Locate the cell with the specified text and output its (X, Y) center coordinate. 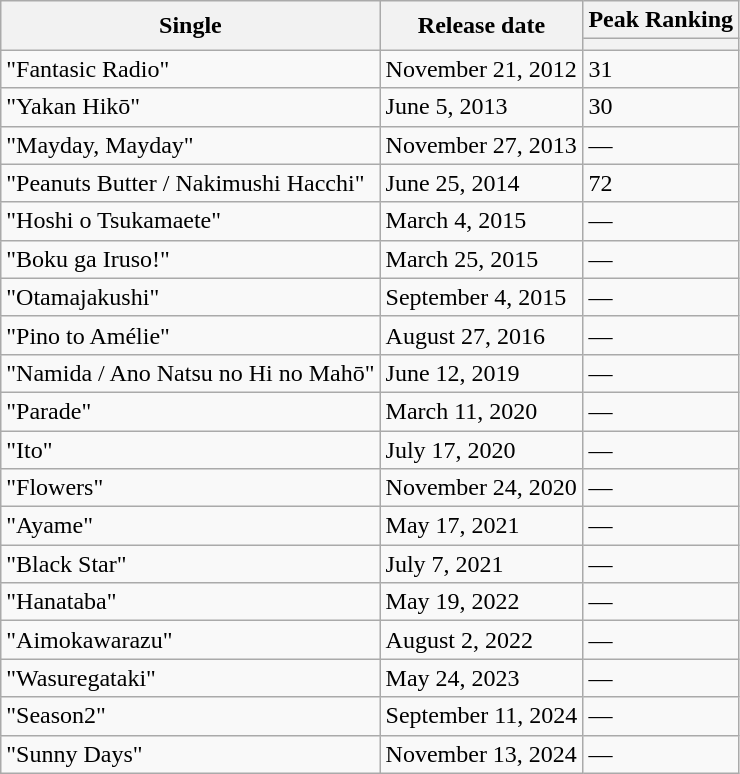
Release date (482, 26)
"Black Star" (190, 564)
"Pino to Amélie" (190, 335)
"Yakan Hikō" (190, 107)
November 21, 2012 (482, 69)
30 (661, 107)
"Flowers" (190, 488)
November 27, 2013 (482, 145)
"Boku ga Iruso!" (190, 259)
"Namida / Ano Natsu no Hi no Mahō" (190, 373)
Single (190, 26)
June 12, 2019 (482, 373)
July 7, 2021 (482, 564)
"Hoshi o Tsukamaete" (190, 221)
"Ayame" (190, 526)
"Otamajakushi" (190, 297)
"Aimokawarazu" (190, 640)
"Mayday, Mayday" (190, 145)
March 11, 2020 (482, 411)
May 24, 2023 (482, 678)
June 5, 2013 (482, 107)
"Fantasic Radio" (190, 69)
"Wasuregataki" (190, 678)
September 4, 2015 (482, 297)
"Sunny Days" (190, 754)
"Hanataba" (190, 602)
November 24, 2020 (482, 488)
June 25, 2014 (482, 183)
72 (661, 183)
"Ito" (190, 449)
"Parade" (190, 411)
May 19, 2022 (482, 602)
May 17, 2021 (482, 526)
August 27, 2016 (482, 335)
August 2, 2022 (482, 640)
March 4, 2015 (482, 221)
Peak Ranking (661, 20)
"Peanuts Butter / Nakimushi Hacchi" (190, 183)
March 25, 2015 (482, 259)
July 17, 2020 (482, 449)
"Season2" (190, 716)
September 11, 2024 (482, 716)
31 (661, 69)
November 13, 2024 (482, 754)
